Scan for the cell matching the given text and deliver its [X, Y] coordinate at center. 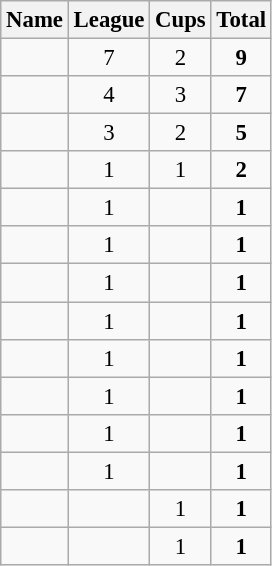
5 [241, 133]
League [108, 20]
Name [35, 20]
9 [241, 58]
4 [108, 95]
Total [241, 20]
Cups [180, 20]
